From the cell containing the given text, extract its center point as [X, Y] coordinate. 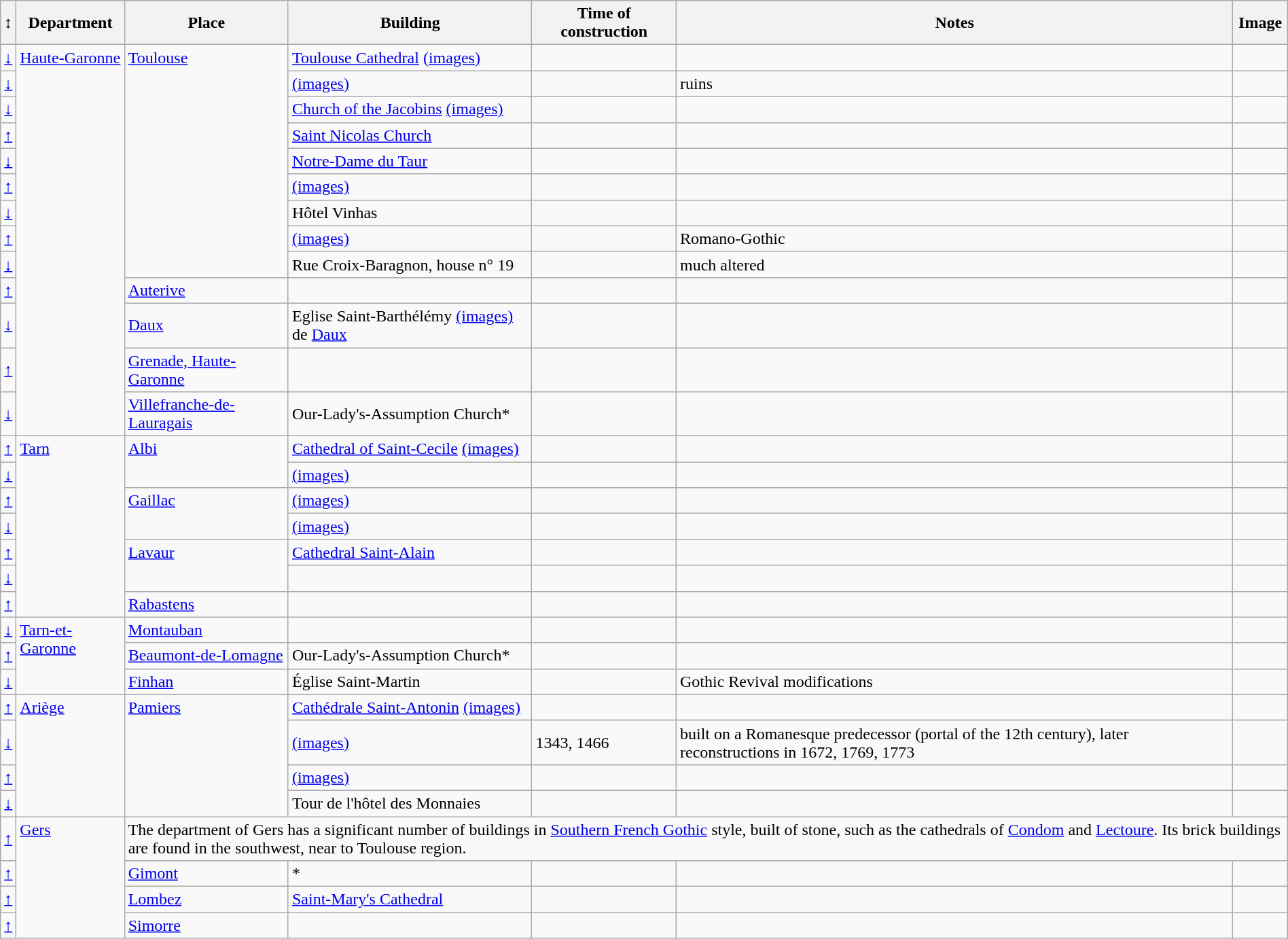
Ariège [71, 756]
Place [207, 23]
Cathedral Saint-Alain [410, 552]
Romano-Gothic [954, 238]
Beaumont-de-Lomagne [207, 656]
Finhan [207, 681]
Department [71, 23]
Church of the Jacobins (images) [410, 109]
Cathedral of Saint-Cecile (images) [410, 449]
Toulouse Cathedral (images) [410, 58]
↕ [8, 23]
* [410, 874]
Saint Nicolas Church [410, 135]
Tarn [71, 527]
built on a Romanesque predecessor (portal of the 12th century), later reconstructions in 1672, 1769, 1773 [954, 742]
1343, 1466 [605, 742]
Building [410, 23]
Haute-Garonne [71, 241]
Notre-Dame du Taur [410, 161]
Albi [207, 462]
Tarn-et-Garonne [71, 656]
Hôtel Vinhas [410, 213]
Eglise Saint-Barthélémy (images) de Daux [410, 325]
Saint-Mary's Cathedral [410, 900]
Auterive [207, 290]
Time of construction [605, 23]
much altered [954, 264]
Gimont [207, 874]
ruins [954, 84]
Rue Croix-Baragnon, house n° 19 [410, 264]
Tour de l'hôtel des Monnaies [410, 803]
Gaillac [207, 514]
Image [1260, 23]
Villefranche-de-Lauragais [207, 414]
Gothic Revival modifications [954, 681]
Montauban [207, 630]
Toulouse [207, 162]
Lavaur [207, 565]
Simorre [207, 925]
Notes [954, 23]
Pamiers [207, 756]
Église Saint-Martin [410, 681]
Daux [207, 325]
Cathédrale Saint-Antonin (images) [410, 707]
Rabastens [207, 604]
Grenade, Haute-Garonne [207, 370]
Gers [71, 878]
Lombez [207, 900]
